Provide the [X, Y] coordinate of the cell's center where the given text is located.  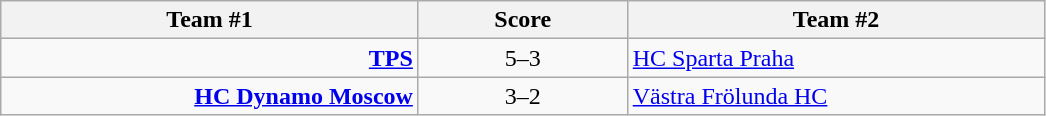
3–2 [522, 96]
TPS [210, 58]
Score [522, 20]
Team #2 [836, 20]
Västra Frölunda HC [836, 96]
HC Sparta Praha [836, 58]
5–3 [522, 58]
Team #1 [210, 20]
HC Dynamo Moscow [210, 96]
